Output the (X, Y) coordinate of the center of the cell containing the given text.  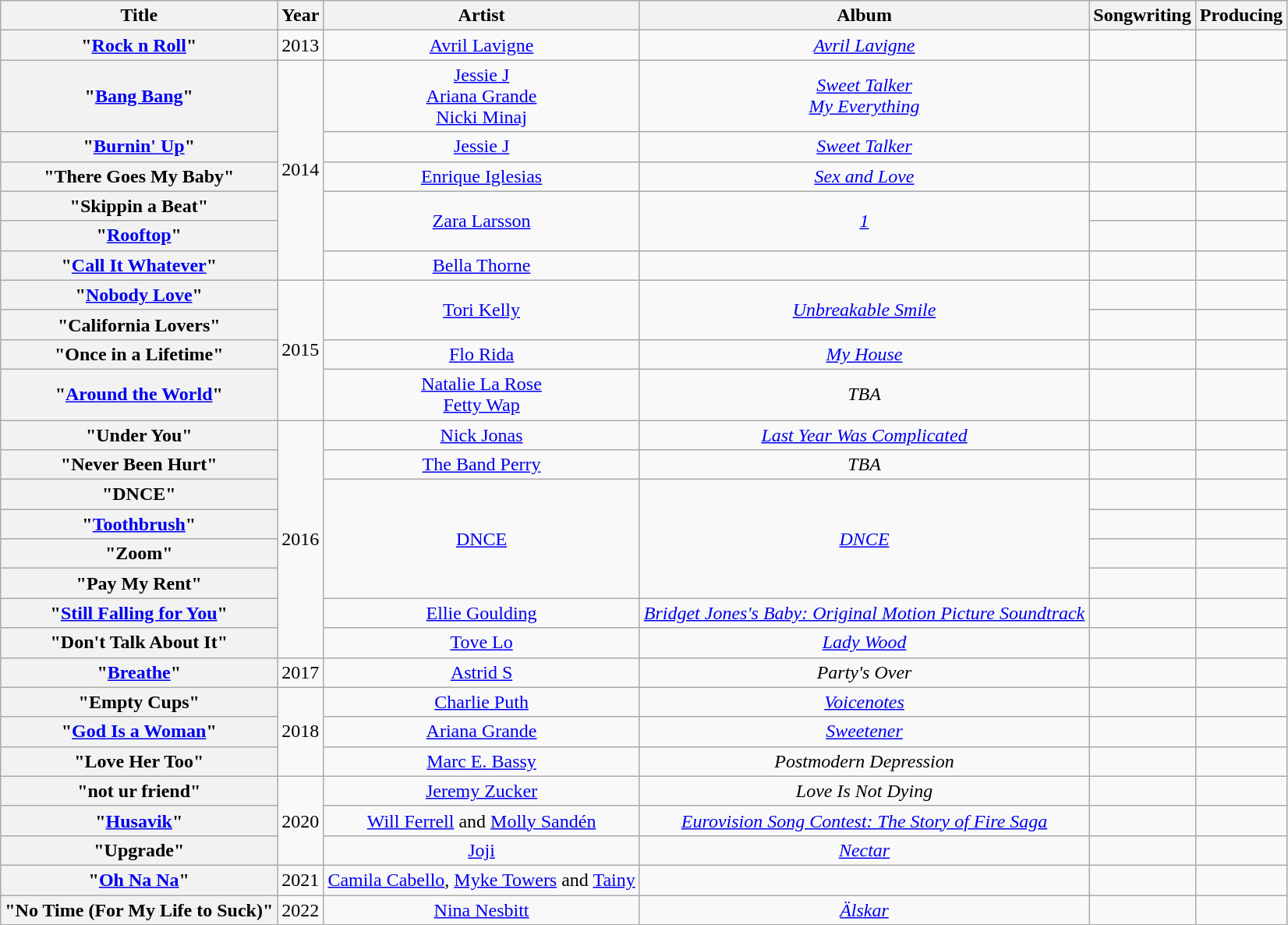
Sex and Love (864, 176)
Will Ferrell and Molly Sandén (482, 820)
Love Is Not Dying (864, 791)
"Don't Talk About It" (139, 643)
Nectar (864, 850)
Album (864, 16)
Charlie Puth (482, 702)
Nina Nesbitt (482, 910)
Joji (482, 850)
Unbreakable Smile (864, 310)
Zara Larsson (482, 221)
Astrid S (482, 672)
2015 (301, 349)
2013 (301, 45)
"Empty Cups" (139, 702)
Last Year Was Complicated (864, 434)
"God Is a Woman" (139, 732)
"There Goes My Baby" (139, 176)
Jessie J (482, 147)
"Rock n Roll" (139, 45)
"Breathe" (139, 672)
The Band Perry (482, 465)
Lady Wood (864, 643)
Tori Kelly (482, 310)
Ellie Goulding (482, 613)
Eurovision Song Contest: The Story of Fire Saga (864, 820)
Jeremy Zucker (482, 791)
"Zoom" (139, 554)
Ariana Grande (482, 732)
2018 (301, 732)
"Around the World" (139, 395)
"Husavik" (139, 820)
Bella Thorne (482, 265)
"Oh Na Na" (139, 880)
Camila Cabello, Myke Towers and Tainy (482, 880)
"Skippin a Beat" (139, 206)
Natalie La RoseFetty Wap (482, 395)
"Burnin' Up" (139, 147)
1 (864, 221)
2016 (301, 538)
Bridget Jones's Baby: Original Motion Picture Soundtrack (864, 613)
2020 (301, 820)
Jessie JAriana GrandeNicki Minaj (482, 96)
"Rooftop" (139, 236)
2017 (301, 672)
Sweetener (864, 732)
"Under You" (139, 434)
Sweet TalkerMy Everything (864, 96)
Artist (482, 16)
Songwriting (1142, 16)
"Call It Whatever" (139, 265)
"Once in a Lifetime" (139, 354)
"Pay My Rent" (139, 583)
"No Time (For My Life to Suck)" (139, 910)
Voicenotes (864, 702)
2021 (301, 880)
Year (301, 16)
Flo Rida (482, 354)
"California Lovers" (139, 324)
Tove Lo (482, 643)
Title (139, 16)
Postmodern Depression (864, 761)
Party's Over (864, 672)
"DNCE" (139, 494)
2022 (301, 910)
My House (864, 354)
Sweet Talker (864, 147)
Nick Jonas (482, 434)
"not ur friend" (139, 791)
"Upgrade" (139, 850)
Enrique Iglesias (482, 176)
"Love Her Too" (139, 761)
"Bang Bang" (139, 96)
"Still Falling for You" (139, 613)
Marc E. Bassy (482, 761)
"Nobody Love" (139, 295)
"Toothbrush" (139, 524)
Älskar (864, 910)
"Never Been Hurt" (139, 465)
2014 (301, 170)
Producing (1241, 16)
